Provide the (x, y) coordinate of the cell's center where the given text is located.  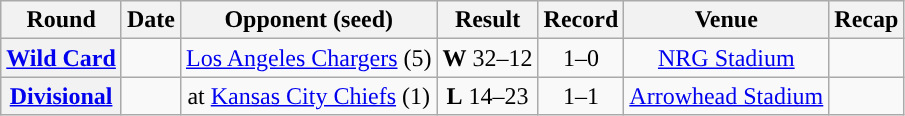
NRG Stadium (726, 58)
Arrowhead Stadium (726, 96)
Wild Card (62, 58)
Divisional (62, 96)
1–1 (581, 96)
at Kansas City Chiefs (1) (308, 96)
Los Angeles Chargers (5) (308, 58)
Result (488, 20)
L 14–23 (488, 96)
W 32–12 (488, 58)
Opponent (seed) (308, 20)
Round (62, 20)
Record (581, 20)
Venue (726, 20)
1–0 (581, 58)
Date (150, 20)
Recap (866, 20)
